Provide the (X, Y) coordinate of the cell's center where the given text is located.  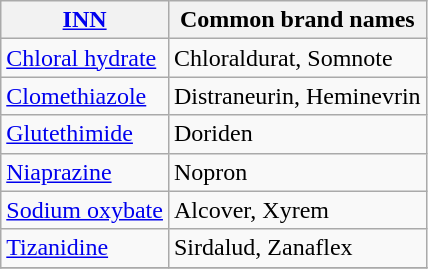
INN (85, 20)
Sodium oxybate (85, 210)
Tizanidine (85, 248)
Glutethimide (85, 134)
Common brand names (297, 20)
Chloral hydrate (85, 58)
Niaprazine (85, 172)
Chloraldurat, Somnote (297, 58)
Nopron (297, 172)
Sirdalud, Zanaflex (297, 248)
Alcover, Xyrem (297, 210)
Clomethiazole (85, 96)
Distraneurin, Heminevrin (297, 96)
Doriden (297, 134)
